Output the (x, y) coordinate of the center of the cell containing the given text.  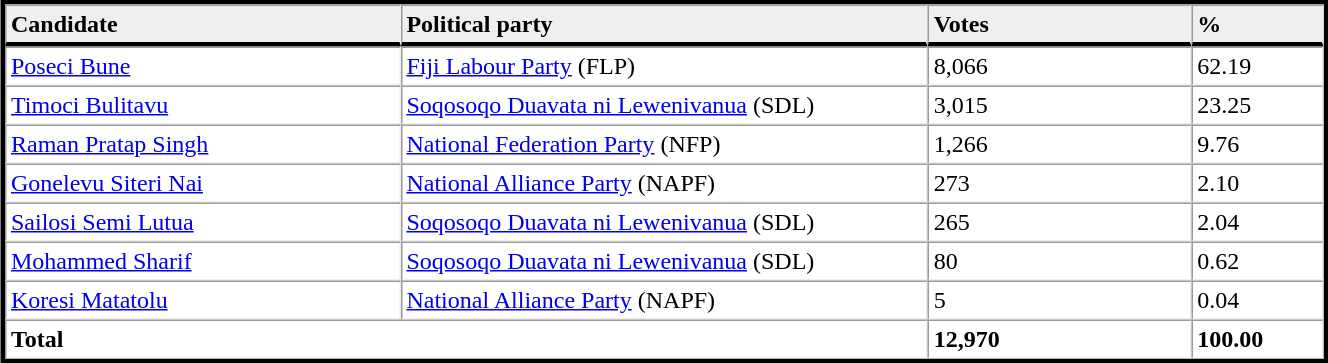
23.25 (1257, 106)
9.76 (1257, 144)
Political party (664, 25)
5 (1060, 300)
Candidate (202, 25)
3,015 (1060, 106)
0.04 (1257, 300)
62.19 (1257, 66)
Poseci Bune (202, 66)
0.62 (1257, 262)
Votes (1060, 25)
Koresi Matatolu (202, 300)
2.10 (1257, 184)
80 (1060, 262)
8,066 (1060, 66)
100.00 (1257, 340)
1,266 (1060, 144)
Raman Pratap Singh (202, 144)
2.04 (1257, 222)
% (1257, 25)
273 (1060, 184)
Gonelevu Siteri Nai (202, 184)
265 (1060, 222)
Sailosi Semi Lutua (202, 222)
Timoci Bulitavu (202, 106)
Total (466, 340)
National Federation Party (NFP) (664, 144)
Fiji Labour Party (FLP) (664, 66)
Mohammed Sharif (202, 262)
12,970 (1060, 340)
